Detect which cell encompasses the target text, then output its (x, y) center coordinate. 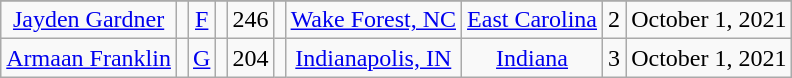
East Carolina (532, 20)
F (202, 20)
Indiana (532, 58)
246 (250, 20)
Indianapolis, IN (373, 58)
Armaan Franklin (89, 58)
3 (614, 58)
Wake Forest, NC (373, 20)
G (202, 58)
2 (614, 20)
Jayden Gardner (89, 20)
204 (250, 58)
